Locate the cell with the specified text and output its [x, y] center coordinate. 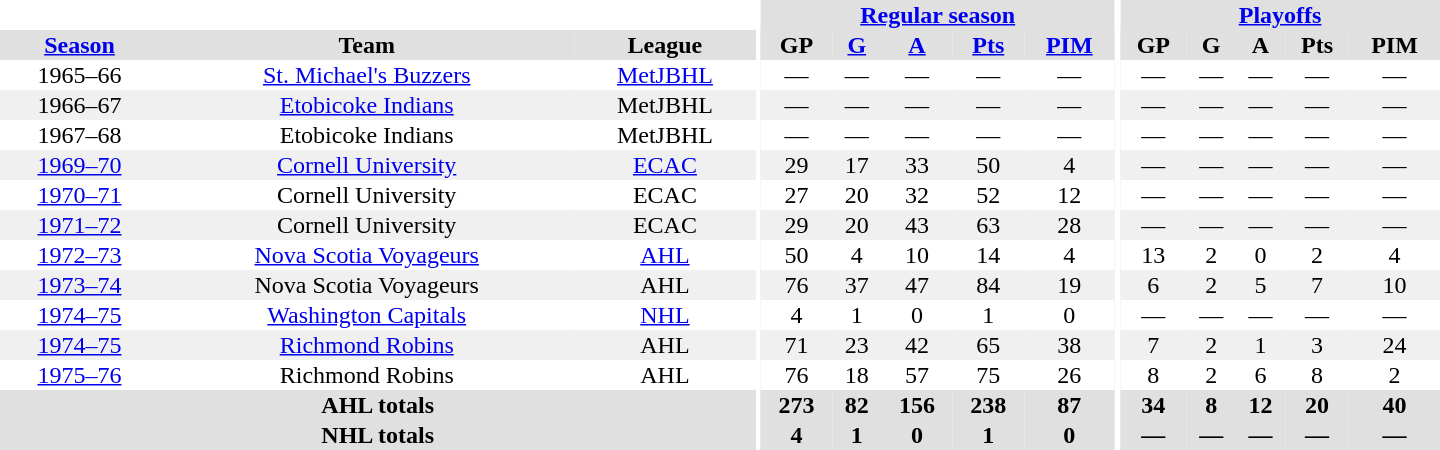
34 [1153, 405]
1972–73 [80, 255]
47 [916, 285]
37 [856, 285]
87 [1070, 405]
Washington Capitals [367, 315]
NHL [664, 315]
1973–74 [80, 285]
26 [1070, 375]
273 [796, 405]
League [664, 45]
19 [1070, 285]
33 [916, 165]
38 [1070, 345]
42 [916, 345]
52 [988, 195]
238 [988, 405]
27 [796, 195]
23 [856, 345]
28 [1070, 225]
5 [1260, 285]
82 [856, 405]
3 [1317, 345]
1971–72 [80, 225]
32 [916, 195]
Team [367, 45]
156 [916, 405]
1969–70 [80, 165]
43 [916, 225]
1966–67 [80, 105]
1967–68 [80, 135]
AHL totals [378, 405]
84 [988, 285]
24 [1394, 345]
1970–71 [80, 195]
57 [916, 375]
71 [796, 345]
1965–66 [80, 75]
65 [988, 345]
1975–76 [80, 375]
St. Michael's Buzzers [367, 75]
17 [856, 165]
75 [988, 375]
63 [988, 225]
Regular season [938, 15]
NHL totals [378, 435]
18 [856, 375]
14 [988, 255]
40 [1394, 405]
Playoffs [1280, 15]
Season [80, 45]
13 [1153, 255]
